Extract the (x, y) coordinate from the center of the cell holding the provided text.  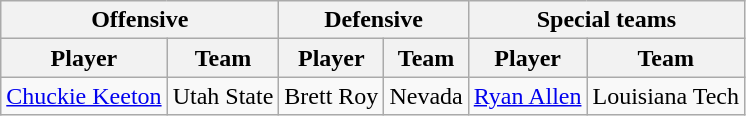
Louisiana Tech (666, 96)
Offensive (140, 20)
Chuckie Keeton (84, 96)
Ryan Allen (528, 96)
Defensive (374, 20)
Brett Roy (332, 96)
Utah State (223, 96)
Special teams (606, 20)
Nevada (426, 96)
